For the text-containing cell, return its midpoint in (x, y) coordinate format. 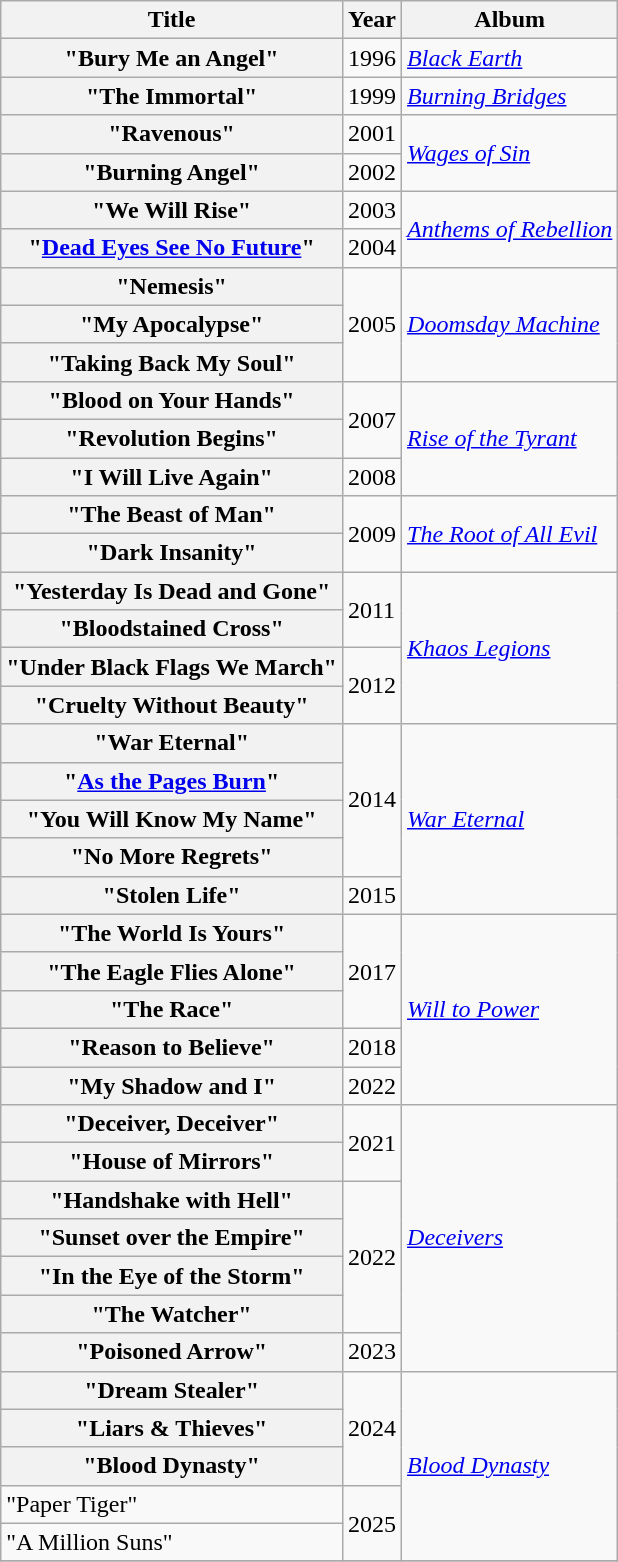
"War Eternal" (172, 743)
"In the Eye of the Storm" (172, 1276)
Blood Dynasty (510, 1466)
2014 (372, 800)
"Revolution Begins" (172, 438)
"Ravenous" (172, 134)
"Bury Me an Angel" (172, 58)
Deceivers (510, 1238)
"The Immortal" (172, 96)
"Burning Angel" (172, 172)
2007 (372, 419)
2021 (372, 1143)
"Poisoned Arrow" (172, 1352)
"Handshake with Hell" (172, 1200)
2018 (372, 1047)
Anthems of Rebellion (510, 229)
"My Shadow and I" (172, 1085)
"Paper Tiger" (172, 1504)
Wages of Sin (510, 153)
"Sunset over the Empire" (172, 1238)
2005 (372, 324)
2008 (372, 477)
"Reason to Believe" (172, 1047)
Doomsday Machine (510, 324)
"I Will Live Again" (172, 477)
"Blood Dynasty" (172, 1466)
1999 (372, 96)
"Stolen Life" (172, 895)
2002 (372, 172)
Title (172, 20)
"The Race" (172, 1009)
"Under Black Flags We March" (172, 667)
Khaos Legions (510, 648)
2023 (372, 1352)
"Cruelty Without Beauty" (172, 705)
"Liars & Thieves" (172, 1428)
2009 (372, 534)
2025 (372, 1523)
"No More Regrets" (172, 857)
Will to Power (510, 1009)
2012 (372, 686)
Black Earth (510, 58)
"Nemesis" (172, 286)
"A Million Suns" (172, 1542)
"Yesterday Is Dead and Gone" (172, 591)
2004 (372, 248)
2001 (372, 134)
"Taking Back My Soul" (172, 362)
"The Eagle Flies Alone" (172, 971)
2011 (372, 610)
"Blood on Your Hands" (172, 400)
The Root of All Evil (510, 534)
2003 (372, 210)
"As the Pages Burn" (172, 781)
"House of Mirrors" (172, 1162)
"Deceiver, Deceiver" (172, 1124)
"We Will Rise" (172, 210)
Year (372, 20)
"Dark Insanity" (172, 553)
"Dead Eyes See No Future" (172, 248)
"You Will Know My Name" (172, 819)
Burning Bridges (510, 96)
2024 (372, 1428)
"Dream Stealer" (172, 1390)
"The World Is Yours" (172, 933)
2017 (372, 971)
War Eternal (510, 819)
Rise of the Tyrant (510, 438)
2015 (372, 895)
Album (510, 20)
1996 (372, 58)
"The Beast of Man" (172, 515)
"The Watcher" (172, 1314)
"Bloodstained Cross" (172, 629)
"My Apocalypse" (172, 324)
